Scan for the cell matching the given text and deliver its (x, y) coordinate at center. 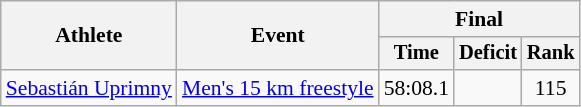
58:08.1 (416, 88)
115 (551, 88)
Athlete (89, 36)
Rank (551, 54)
Final (480, 19)
Event (278, 36)
Deficit (488, 54)
Sebastián Uprimny (89, 88)
Time (416, 54)
Men's 15 km freestyle (278, 88)
